For the text-containing cell, return its midpoint in [X, Y] coordinate format. 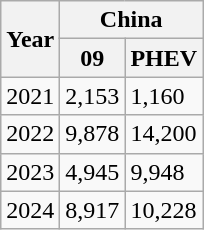
14,200 [164, 134]
1,160 [164, 96]
9,948 [164, 172]
China [132, 20]
4,945 [92, 172]
10,228 [164, 210]
2,153 [92, 96]
2022 [30, 134]
Year [30, 39]
8,917 [92, 210]
PHEV [164, 58]
9,878 [92, 134]
2023 [30, 172]
2021 [30, 96]
09 [92, 58]
2024 [30, 210]
